For the text-containing cell, return its midpoint in (x, y) coordinate format. 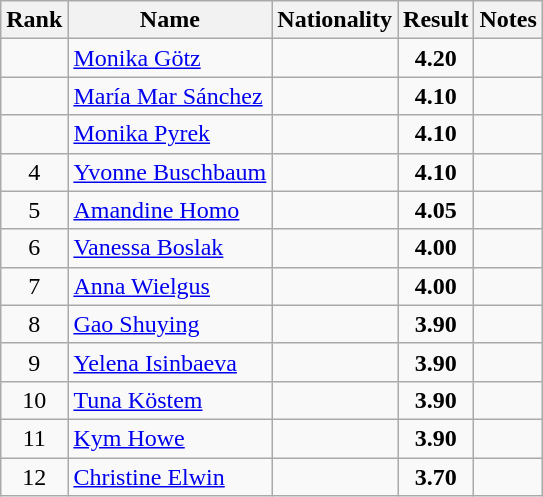
Anna Wielgus (170, 286)
Kym Howe (170, 438)
Monika Pyrek (170, 134)
5 (34, 210)
4 (34, 172)
Name (170, 20)
8 (34, 324)
4.20 (436, 58)
Tuna Köstem (170, 400)
11 (34, 438)
Nationality (335, 20)
Result (436, 20)
Yelena Isinbaeva (170, 362)
Amandine Homo (170, 210)
Rank (34, 20)
Notes (508, 20)
7 (34, 286)
María Mar Sánchez (170, 96)
12 (34, 477)
Christine Elwin (170, 477)
9 (34, 362)
4.05 (436, 210)
6 (34, 248)
Yvonne Buschbaum (170, 172)
Gao Shuying (170, 324)
Monika Götz (170, 58)
3.70 (436, 477)
10 (34, 400)
Vanessa Boslak (170, 248)
